For the text-containing cell, return its midpoint in [x, y] coordinate format. 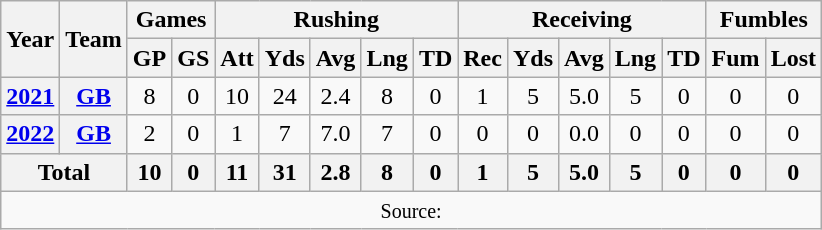
0.0 [584, 134]
Fumbles [764, 20]
GS [194, 58]
Source: [412, 210]
2022 [30, 134]
24 [284, 96]
Rec [483, 58]
Year [30, 39]
Total [64, 172]
2.4 [336, 96]
Rushing [336, 20]
Games [170, 20]
Receiving [582, 20]
2.8 [336, 172]
11 [237, 172]
GP [149, 58]
31 [284, 172]
Lost [793, 58]
7.0 [336, 134]
Team [94, 39]
Fum [736, 58]
Att [237, 58]
2 [149, 134]
2021 [30, 96]
